From the cell containing the given text, extract its center point as (X, Y) coordinate. 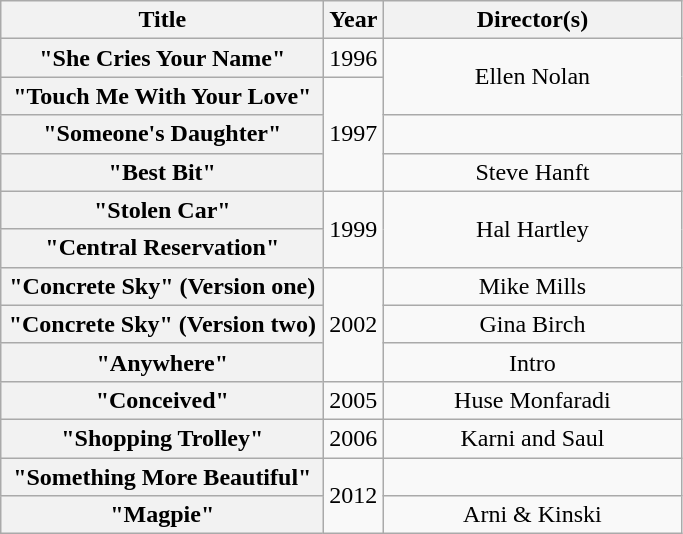
"Concrete Sky" (Version one) (162, 286)
"Anywhere" (162, 362)
2012 (354, 496)
"Stolen Car" (162, 210)
Huse Monfaradi (532, 400)
"Best Bit" (162, 172)
"Concrete Sky" (Version two) (162, 324)
"Something More Beautiful" (162, 477)
Gina Birch (532, 324)
"She Cries Your Name" (162, 58)
Karni and Saul (532, 438)
Ellen Nolan (532, 77)
Steve Hanft (532, 172)
"Central Reservation" (162, 248)
2006 (354, 438)
Director(s) (532, 20)
"Shopping Trolley" (162, 438)
Hal Hartley (532, 229)
Title (162, 20)
"Magpie" (162, 515)
Intro (532, 362)
Mike Mills (532, 286)
"Conceived" (162, 400)
1999 (354, 229)
"Someone's Daughter" (162, 134)
2002 (354, 324)
"Touch Me With Your Love" (162, 96)
Arni & Kinski (532, 515)
Year (354, 20)
1997 (354, 134)
1996 (354, 58)
2005 (354, 400)
